For the text-containing cell, return its midpoint in (X, Y) coordinate format. 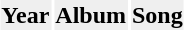
Song (157, 15)
Year (26, 15)
Album (91, 15)
